Capture the cell that displays the provided text and extract its [X, Y] central coordinate. 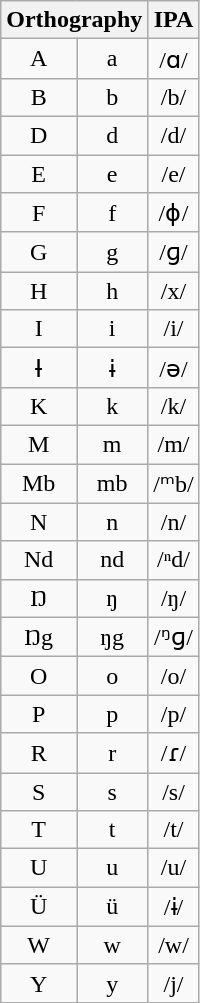
N [39, 522]
O [39, 676]
ɨ [112, 368]
D [39, 135]
IPA [174, 20]
/ᵑɡ/ [174, 637]
/ŋ/ [174, 598]
/ɡ/ [174, 252]
/ɑ/ [174, 59]
/j/ [174, 983]
R [39, 753]
/o/ [174, 676]
y [112, 983]
u [112, 868]
/ⁿd/ [174, 560]
/d/ [174, 135]
/t/ [174, 830]
/u/ [174, 868]
Ŋ [39, 598]
W [39, 945]
/ᵐb/ [174, 484]
w [112, 945]
ŋg [112, 637]
mb [112, 484]
T [39, 830]
Y [39, 983]
G [39, 252]
e [112, 173]
Ɨ [39, 368]
/s/ [174, 791]
/ə/ [174, 368]
E [39, 173]
g [112, 252]
p [112, 714]
/x/ [174, 291]
P [39, 714]
A [39, 59]
Mb [39, 484]
Orthography [74, 20]
F [39, 213]
nd [112, 560]
S [39, 791]
k [112, 406]
/i/ [174, 329]
Ü [39, 907]
a [112, 59]
/b/ [174, 97]
/p/ [174, 714]
o [112, 676]
B [39, 97]
/k/ [174, 406]
U [39, 868]
/ɾ/ [174, 753]
/ɸ/ [174, 213]
/w/ [174, 945]
r [112, 753]
f [112, 213]
n [112, 522]
ŋ [112, 598]
m [112, 444]
d [112, 135]
Nd [39, 560]
t [112, 830]
/n/ [174, 522]
/ɨ/ [174, 907]
b [112, 97]
K [39, 406]
/m/ [174, 444]
Ŋg [39, 637]
h [112, 291]
/e/ [174, 173]
s [112, 791]
ü [112, 907]
i [112, 329]
H [39, 291]
M [39, 444]
I [39, 329]
